From the cell containing the given text, extract its center point as [X, Y] coordinate. 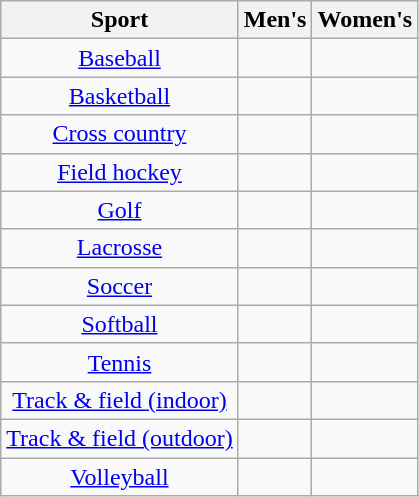
Women's [365, 20]
Sport [120, 20]
Track & field (indoor) [120, 400]
Basketball [120, 96]
Volleyball [120, 477]
Men's [275, 20]
Tennis [120, 362]
Baseball [120, 58]
Cross country [120, 134]
Track & field (outdoor) [120, 438]
Lacrosse [120, 248]
Softball [120, 324]
Field hockey [120, 172]
Golf [120, 210]
Soccer [120, 286]
